Determine the (x, y) coordinate at the center of the cell enclosing the given text.  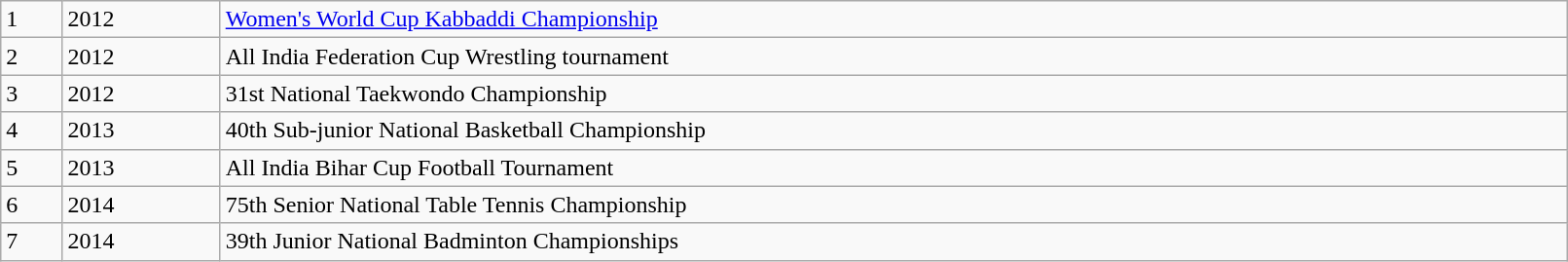
1 (31, 19)
4 (31, 131)
6 (31, 205)
Women's World Cup Kabbaddi Championship (893, 19)
75th Senior National Table Tennis Championship (893, 205)
40th Sub-junior National Basketball Championship (893, 131)
5 (31, 168)
All India Bihar Cup Football Tournament (893, 168)
31st National Taekwondo Championship (893, 94)
39th Junior National Badminton Championships (893, 242)
All India Federation Cup Wrestling tournament (893, 56)
3 (31, 94)
7 (31, 242)
2 (31, 56)
